Output the (x, y) coordinate of the center of the cell containing the given text.  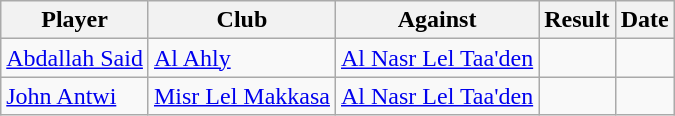
Al Ahly (242, 58)
Date (644, 20)
Abdallah Said (75, 58)
Player (75, 20)
Misr Lel Makkasa (242, 96)
Against (436, 20)
Result (577, 20)
John Antwi (75, 96)
Club (242, 20)
